Identify which cell holds the provided text, then report its [x, y] central coordinate. 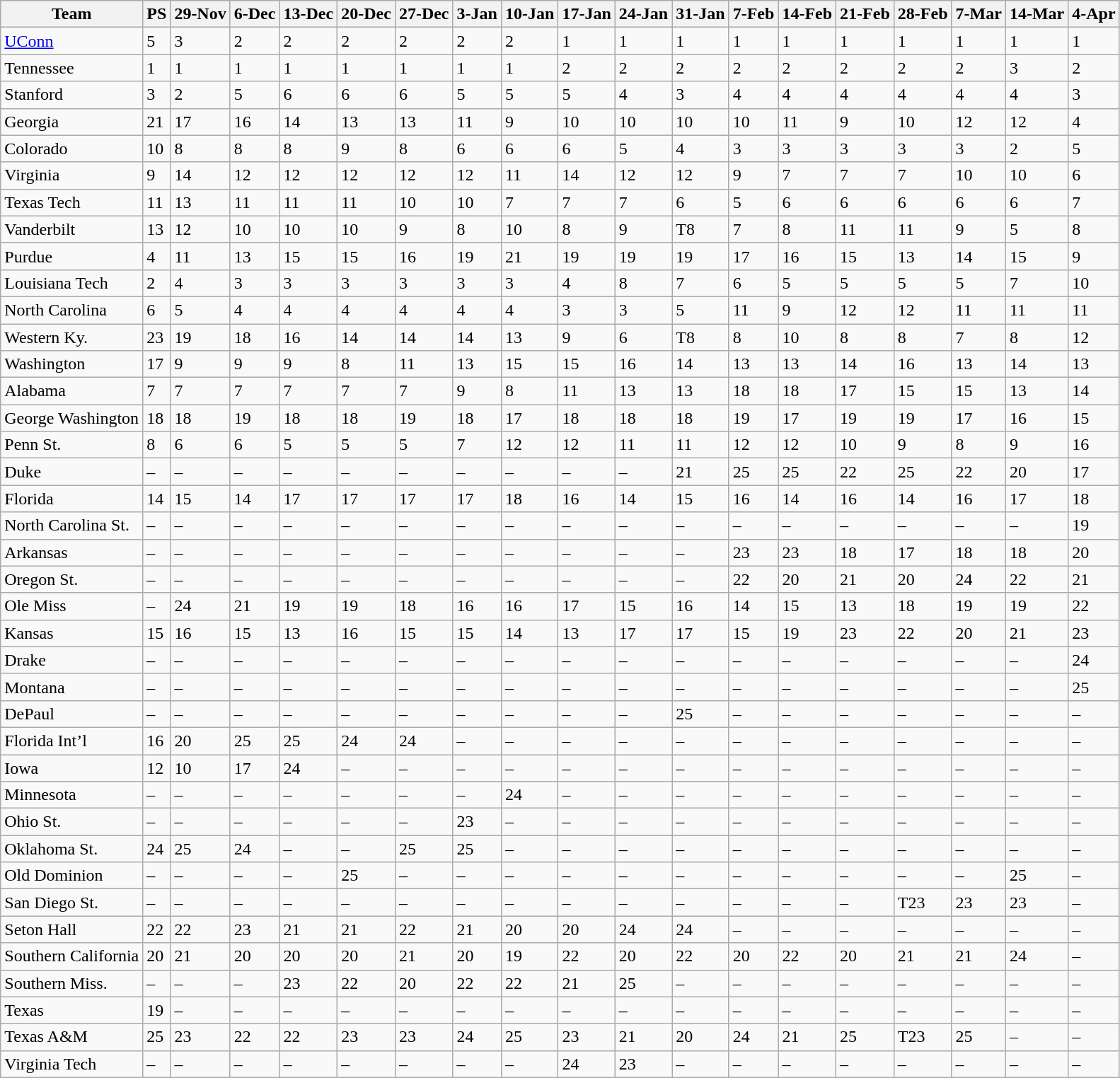
21-Feb [865, 14]
Alabama [72, 391]
Tennessee [72, 68]
Ohio St. [72, 822]
Team [72, 14]
San Diego St. [72, 903]
Oregon St. [72, 579]
3-Jan [477, 14]
4-Apr [1094, 14]
Oklahoma St. [72, 849]
Montana [72, 687]
Colorado [72, 149]
Seton Hall [72, 929]
Western Ky. [72, 337]
Purdue [72, 256]
7-Feb [754, 14]
Kansas [72, 633]
20-Dec [366, 14]
17-Jan [587, 14]
Texas A&M [72, 1037]
27-Dec [424, 14]
14-Feb [807, 14]
Southern Miss. [72, 983]
North Carolina St. [72, 526]
Louisiana Tech [72, 283]
Old Dominion [72, 876]
Florida Int’l [72, 741]
North Carolina [72, 310]
Penn St. [72, 445]
Duke [72, 472]
Georgia [72, 122]
13-Dec [308, 14]
Stanford [72, 95]
31-Jan [700, 14]
Virginia Tech [72, 1064]
14-Mar [1037, 14]
George Washington [72, 418]
Drake [72, 660]
24-Jan [643, 14]
Minnesota [72, 795]
Iowa [72, 767]
Southern California [72, 956]
DePaul [72, 714]
PS [157, 14]
Ole Miss [72, 606]
10-Jan [529, 14]
29-Nov [200, 14]
Texas Tech [72, 202]
Texas [72, 1010]
Arkansas [72, 552]
UConn [72, 41]
Washington [72, 364]
7-Mar [978, 14]
6-Dec [255, 14]
Vanderbilt [72, 229]
28-Feb [923, 14]
Virginia [72, 175]
Florida [72, 499]
